Capture the cell that displays the provided text and extract its (X, Y) central coordinate. 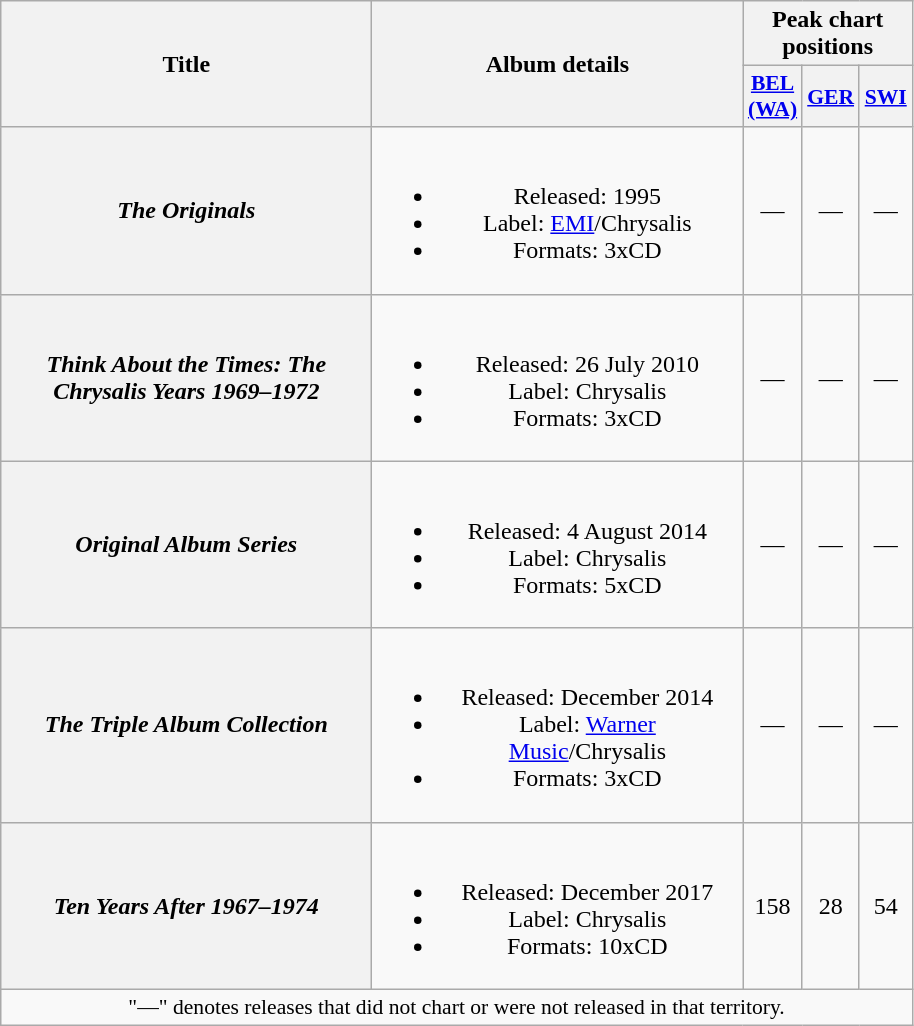
Released: December 2017Label: ChrysalisFormats: 10xCD (558, 906)
SWI (886, 96)
Title (186, 64)
Released: December 2014Label: Warner Music/ChrysalisFormats: 3xCD (558, 725)
Released: 26 July 2010Label: ChrysalisFormats: 3xCD (558, 378)
BEL(WA) (772, 96)
GER (830, 96)
Original Album Series (186, 544)
Peak chart positions (828, 34)
The Originals (186, 210)
The Triple Album Collection (186, 725)
28 (830, 906)
Released: 1995Label: EMI/ChrysalisFormats: 3xCD (558, 210)
Think About the Times: The Chrysalis Years 1969–1972 (186, 378)
Album details (558, 64)
54 (886, 906)
Released: 4 August 2014Label: ChrysalisFormats: 5xCD (558, 544)
Ten Years After 1967–1974 (186, 906)
158 (772, 906)
"—" denotes releases that did not chart or were not released in that territory. (457, 1007)
